Extract the (X, Y) coordinate from the center of the cell holding the provided text.  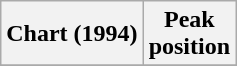
Peakposition (189, 34)
Chart (1994) (72, 34)
